Determine the [x, y] coordinate at the center of the cell enclosing the given text.  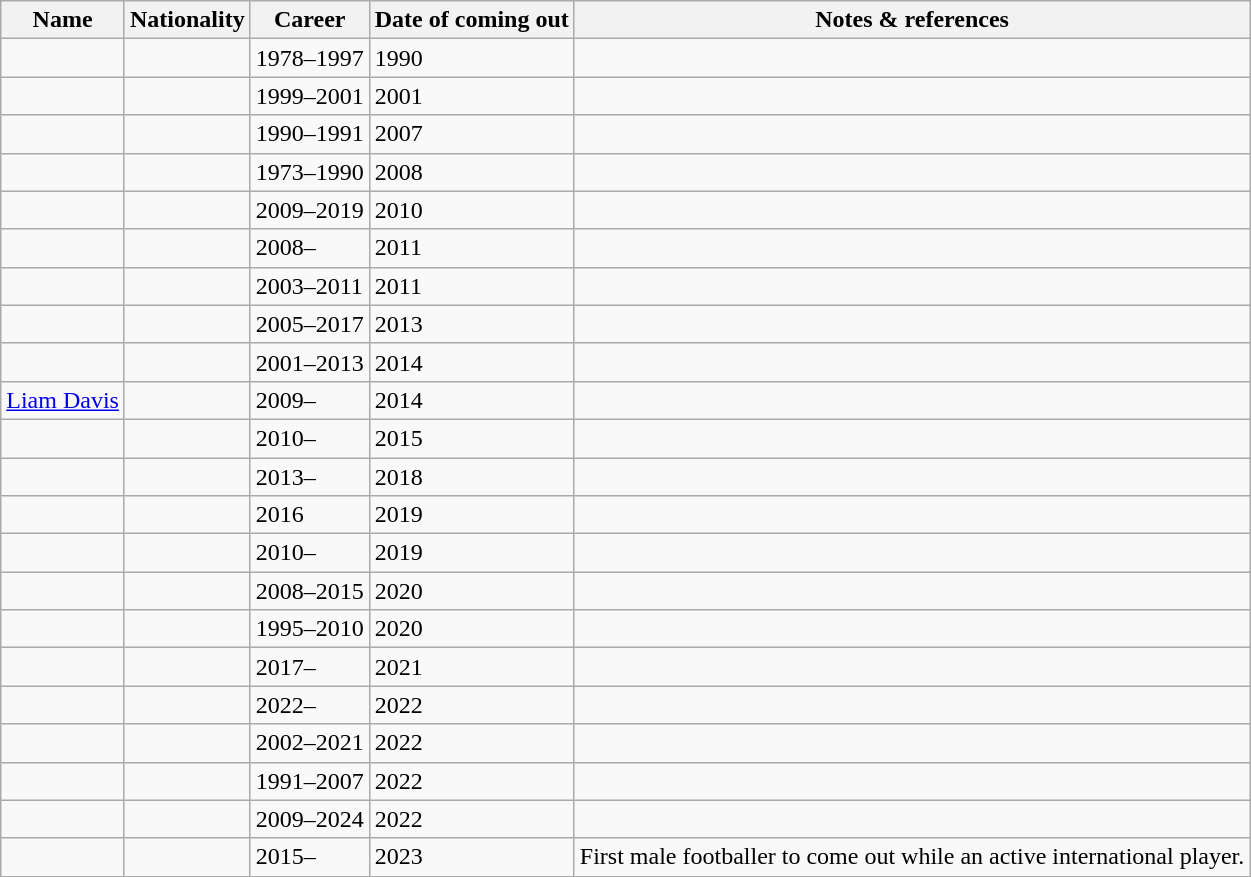
2001–2013 [310, 362]
Notes & references [912, 20]
1990 [472, 58]
2009–2024 [310, 819]
2013 [472, 324]
2008 [472, 172]
2008–2015 [310, 591]
2003–2011 [310, 286]
2023 [472, 857]
2021 [472, 667]
2009– [310, 400]
2002–2021 [310, 743]
First male footballer to come out while an active international player. [912, 857]
Career [310, 20]
1991–2007 [310, 781]
2022– [310, 705]
2015– [310, 857]
2010 [472, 210]
2015 [472, 438]
2008– [310, 248]
2016 [310, 515]
Nationality [187, 20]
2007 [472, 134]
1990–1991 [310, 134]
2009–2019 [310, 210]
2013– [310, 477]
1995–2010 [310, 629]
Name [63, 20]
2017– [310, 667]
2005–2017 [310, 324]
1999–2001 [310, 96]
2001 [472, 96]
2018 [472, 477]
1973–1990 [310, 172]
Liam Davis [63, 400]
Date of coming out [472, 20]
1978–1997 [310, 58]
